Determine the [X, Y] coordinate at the center of the cell enclosing the given text.  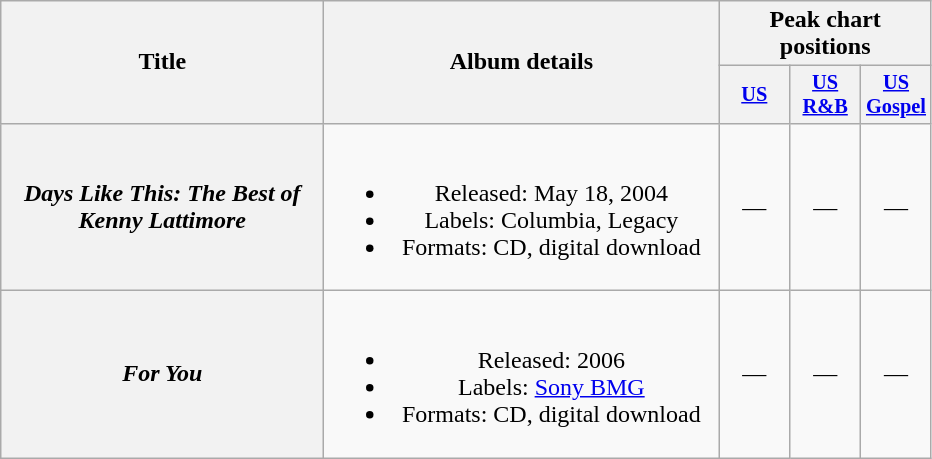
USR&B [826, 95]
US [754, 95]
USGospel [896, 95]
Title [162, 62]
Released: 2006Labels: Sony BMGFormats: CD, digital download [522, 374]
For You [162, 374]
Released: May 18, 2004Labels: Columbia, LegacyFormats: CD, digital download [522, 206]
Album details [522, 62]
Days Like This: The Best of Kenny Lattimore [162, 206]
Peak chart positions [826, 34]
